Locate the cell with the specified text and output its (X, Y) center coordinate. 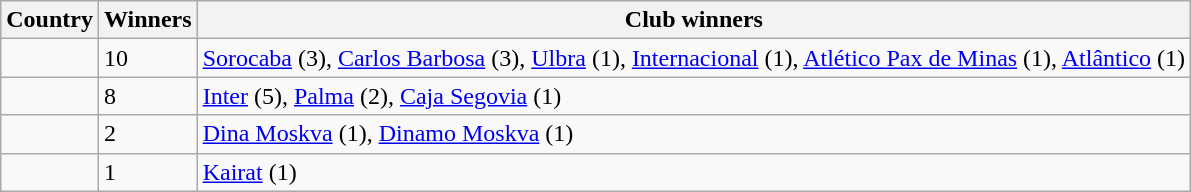
Club winners (694, 20)
Winners (148, 20)
10 (148, 58)
Sorocaba (3), Carlos Barbosa (3), Ulbra (1), Internacional (1), Atlético Pax de Minas (1), Atlântico (1) (694, 58)
Inter (5), Palma (2), Caja Segovia (1) (694, 96)
2 (148, 134)
Dina Moskva (1), Dinamo Moskva (1) (694, 134)
Country (50, 20)
Kairat (1) (694, 172)
8 (148, 96)
1 (148, 172)
